Identify which cell holds the provided text, then report its (x, y) central coordinate. 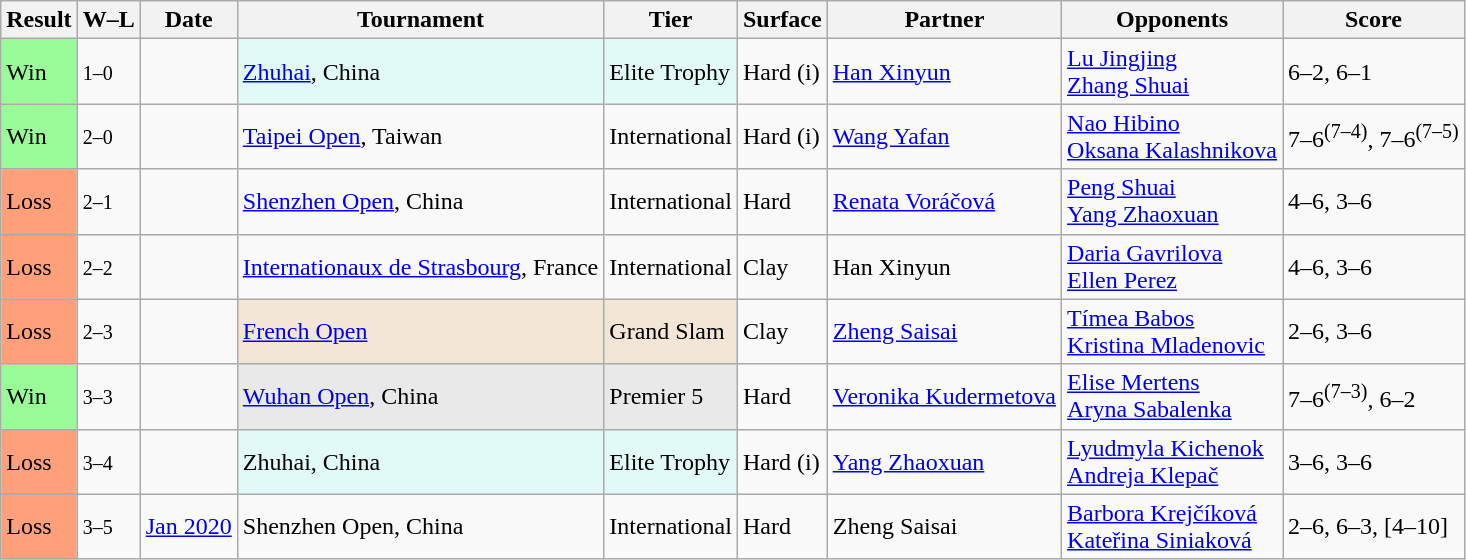
Opponents (1172, 20)
Barbora Krejčíková Kateřina Siniaková (1172, 526)
Tournament (420, 20)
6–2, 6–1 (1374, 72)
Peng Shuai Yang Zhaoxuan (1172, 202)
Premier 5 (671, 396)
Internationaux de Strasbourg, France (420, 266)
3–4 (108, 462)
French Open (420, 332)
2–0 (108, 136)
7–6(7–4), 7–6(7–5) (1374, 136)
7–6(7–3), 6–2 (1374, 396)
Lyudmyla Kichenok Andreja Klepač (1172, 462)
Grand Slam (671, 332)
2–2 (108, 266)
Nao Hibino Oksana Kalashnikova (1172, 136)
Jan 2020 (188, 526)
Wang Yafan (944, 136)
3–5 (108, 526)
Veronika Kudermetova (944, 396)
Taipei Open, Taiwan (420, 136)
Surface (782, 20)
Tier (671, 20)
2–3 (108, 332)
Yang Zhaoxuan (944, 462)
3–3 (108, 396)
2–1 (108, 202)
Elise Mertens Aryna Sabalenka (1172, 396)
Daria Gavrilova Ellen Perez (1172, 266)
Wuhan Open, China (420, 396)
2–6, 3–6 (1374, 332)
Tímea Babos Kristina Mladenovic (1172, 332)
2–6, 6–3, [4–10] (1374, 526)
1–0 (108, 72)
Renata Voráčová (944, 202)
Lu Jingjing Zhang Shuai (1172, 72)
W–L (108, 20)
Score (1374, 20)
Date (188, 20)
Partner (944, 20)
Result (39, 20)
3–6, 3–6 (1374, 462)
